Detect which cell encompasses the target text, then output its [X, Y] center coordinate. 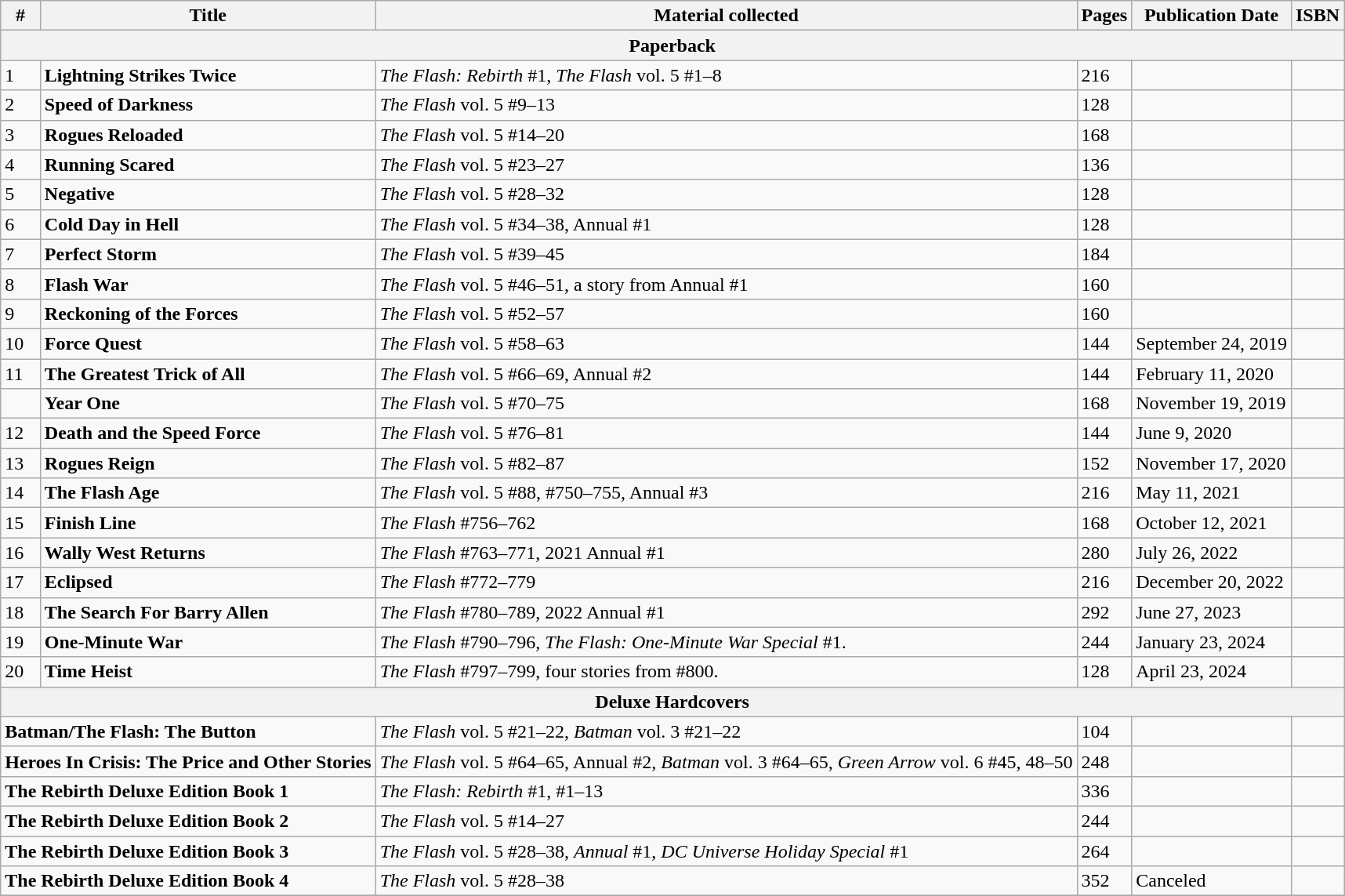
1 [20, 75]
18 [20, 612]
The Flash #756–762 [726, 523]
The Flash #763–771, 2021 Annual #1 [726, 553]
Eclipsed [208, 582]
Material collected [726, 16]
Negative [208, 194]
The Flash: Rebirth #1, The Flash vol. 5 #1–8 [726, 75]
The Flash vol. 5 #70–75 [726, 404]
6 [20, 224]
The Rebirth Deluxe Edition Book 1 [188, 791]
Title [208, 16]
The Flash vol. 5 #34–38, Annual #1 [726, 224]
One-Minute War [208, 642]
Force Quest [208, 343]
104 [1104, 731]
Batman/The Flash: The Button [188, 731]
3 [20, 135]
Finish Line [208, 523]
February 11, 2020 [1212, 374]
5 [20, 194]
April 23, 2024 [1212, 672]
The Flash: Rebirth #1, #1–13 [726, 791]
The Flash vol. 5 #66–69, Annual #2 [726, 374]
Running Scared [208, 165]
Publication Date [1212, 16]
Paperback [672, 45]
The Flash #797–799, four stories from #800. [726, 672]
The Flash vol. 5 #52–57 [726, 314]
The Flash vol. 5 #14–27 [726, 821]
The Flash #772–779 [726, 582]
ISBN [1317, 16]
The Rebirth Deluxe Edition Book 4 [188, 881]
136 [1104, 165]
15 [20, 523]
Perfect Storm [208, 254]
The Flash #790–796, The Flash: One-Minute War Special #1. [726, 642]
December 20, 2022 [1212, 582]
14 [20, 493]
June 9, 2020 [1212, 433]
The Flash vol. 5 #23–27 [726, 165]
The Flash vol. 5 #58–63 [726, 343]
Time Heist [208, 672]
12 [20, 433]
The Flash vol. 5 #21–22, Batman vol. 3 #21–22 [726, 731]
2 [20, 105]
May 11, 2021 [1212, 493]
January 23, 2024 [1212, 642]
Canceled [1212, 881]
10 [20, 343]
19 [20, 642]
280 [1104, 553]
Heroes In Crisis: The Price and Other Stories [188, 761]
16 [20, 553]
Reckoning of the Forces [208, 314]
The Flash vol. 5 #14–20 [726, 135]
October 12, 2021 [1212, 523]
248 [1104, 761]
Pages [1104, 16]
4 [20, 165]
July 26, 2022 [1212, 553]
# [20, 16]
11 [20, 374]
The Flash Age [208, 493]
The Search For Barry Allen [208, 612]
352 [1104, 881]
The Greatest Trick of All [208, 374]
Flash War [208, 284]
The Flash vol. 5 #46–51, a story from Annual #1 [726, 284]
264 [1104, 851]
Wally West Returns [208, 553]
7 [20, 254]
152 [1104, 463]
The Flash vol. 5 #88, #750–755, Annual #3 [726, 493]
The Flash vol. 5 #82–87 [726, 463]
336 [1104, 791]
9 [20, 314]
292 [1104, 612]
Deluxe Hardcovers [672, 702]
17 [20, 582]
184 [1104, 254]
September 24, 2019 [1212, 343]
Rogues Reloaded [208, 135]
Lightning Strikes Twice [208, 75]
The Flash vol. 5 #39–45 [726, 254]
The Flash vol. 5 #64–65, Annual #2, Batman vol. 3 #64–65, Green Arrow vol. 6 #45, 48–50 [726, 761]
Speed of Darkness [208, 105]
The Flash vol. 5 #28–32 [726, 194]
Rogues Reign [208, 463]
The Flash vol. 5 #9–13 [726, 105]
Death and the Speed Force [208, 433]
The Rebirth Deluxe Edition Book 3 [188, 851]
20 [20, 672]
Cold Day in Hell [208, 224]
November 17, 2020 [1212, 463]
8 [20, 284]
The Flash vol. 5 #28–38, Annual #1, DC Universe Holiday Special #1 [726, 851]
Year One [208, 404]
The Flash #780–789, 2022 Annual #1 [726, 612]
The Flash vol. 5 #76–81 [726, 433]
The Rebirth Deluxe Edition Book 2 [188, 821]
November 19, 2019 [1212, 404]
June 27, 2023 [1212, 612]
13 [20, 463]
The Flash vol. 5 #28–38 [726, 881]
